Determine the [X, Y] coordinate at the center of the cell enclosing the given text.  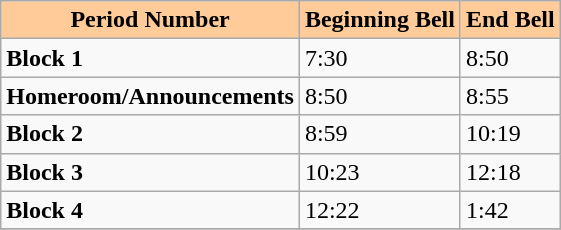
Block 4 [150, 210]
12:18 [510, 172]
Block 2 [150, 134]
8:59 [380, 134]
Block 1 [150, 58]
Beginning Bell [380, 20]
End Bell [510, 20]
12:22 [380, 210]
7:30 [380, 58]
1:42 [510, 210]
10:19 [510, 134]
8:55 [510, 96]
Period Number [150, 20]
10:23 [380, 172]
Block 3 [150, 172]
Homeroom/Announcements [150, 96]
